Determine the [X, Y] coordinate at the center of the cell enclosing the given text.  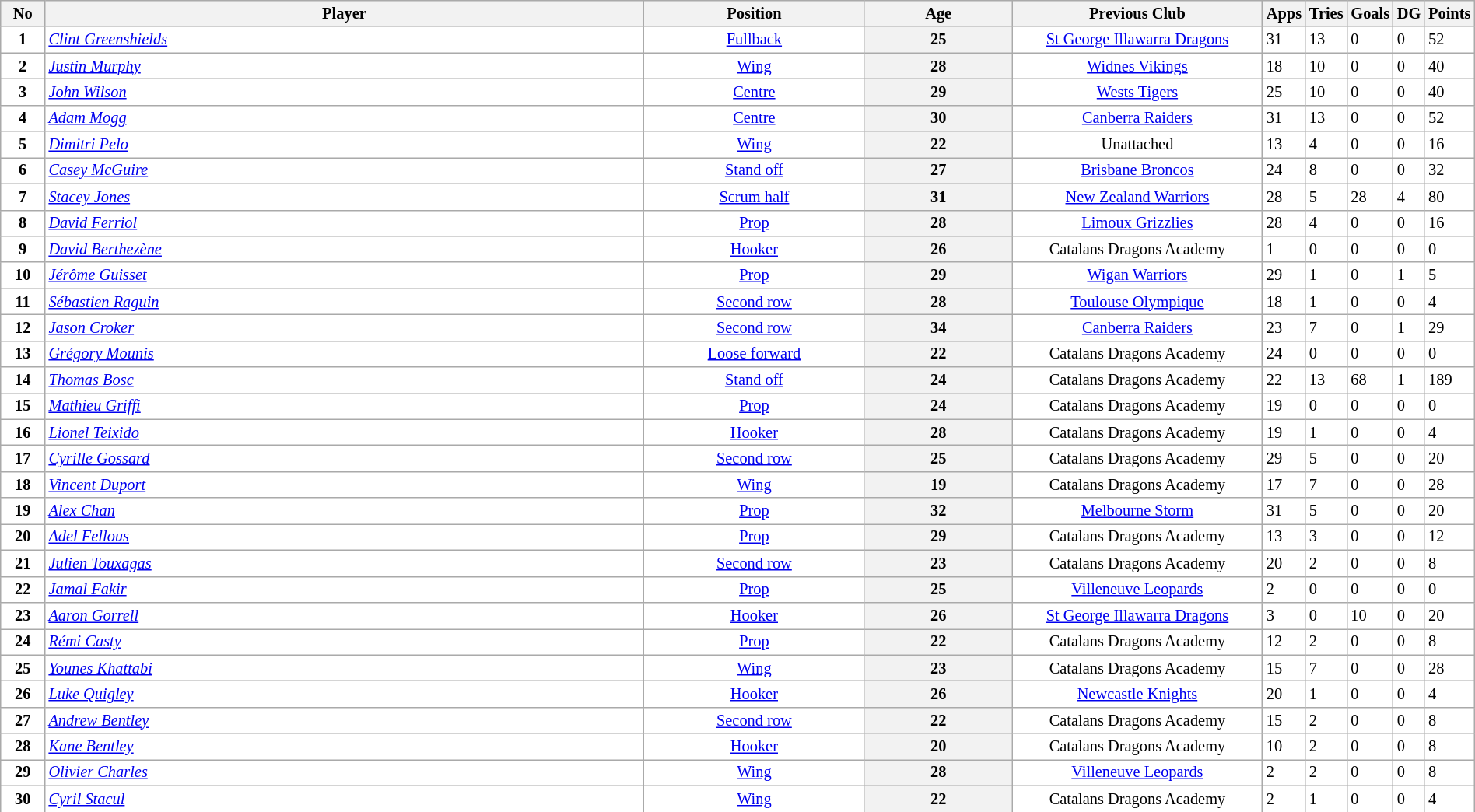
80 [1449, 197]
189 [1449, 380]
Thomas Bosc [345, 380]
Younes Khattabi [345, 668]
David Ferriol [345, 223]
Melbourne Storm [1137, 511]
Jason Croker [345, 327]
Wigan Warriors [1137, 275]
David Berthezène [345, 249]
Brisbane Broncos [1137, 170]
Newcastle Knights [1137, 694]
Limoux Grizzlies [1137, 223]
Jamal Fakir [345, 590]
Adam Mogg [345, 118]
Widnes Vikings [1137, 66]
Julien Touxagas [345, 563]
Andrew Bentley [345, 720]
Cyrille Gossard [345, 458]
Olivier Charles [345, 772]
Position [754, 13]
Kane Bentley [345, 747]
21 [23, 563]
6 [23, 170]
Loose forward [754, 354]
Aaron Gorrell [345, 615]
Wests Tigers [1137, 92]
John Wilson [345, 92]
Cyril Stacul [345, 799]
11 [23, 302]
Scrum half [754, 197]
Apps [1284, 13]
9 [23, 249]
Mathieu Griffi [345, 406]
Jérôme Guisset [345, 275]
Stacey Jones [345, 197]
Previous Club [1137, 13]
New Zealand Warriors [1137, 197]
Tries [1326, 13]
14 [23, 380]
Clint Greenshields [345, 40]
Rémi Casty [345, 642]
Adel Fellous [345, 537]
Luke Quigley [345, 694]
Player [345, 13]
Goals [1370, 13]
Dimitri Pelo [345, 145]
Grégory Mounis [345, 354]
34 [938, 327]
Alex Chan [345, 511]
68 [1370, 380]
No [23, 13]
Lionel Teixido [345, 432]
Age [938, 13]
Vincent Duport [345, 485]
Points [1449, 13]
Justin Murphy [345, 66]
Toulouse Olympique [1137, 302]
Sébastien Raguin [345, 302]
DG [1409, 13]
Unattached [1137, 145]
Fullback [754, 40]
Casey McGuire [345, 170]
